Detect which cell encompasses the target text, then output its (x, y) center coordinate. 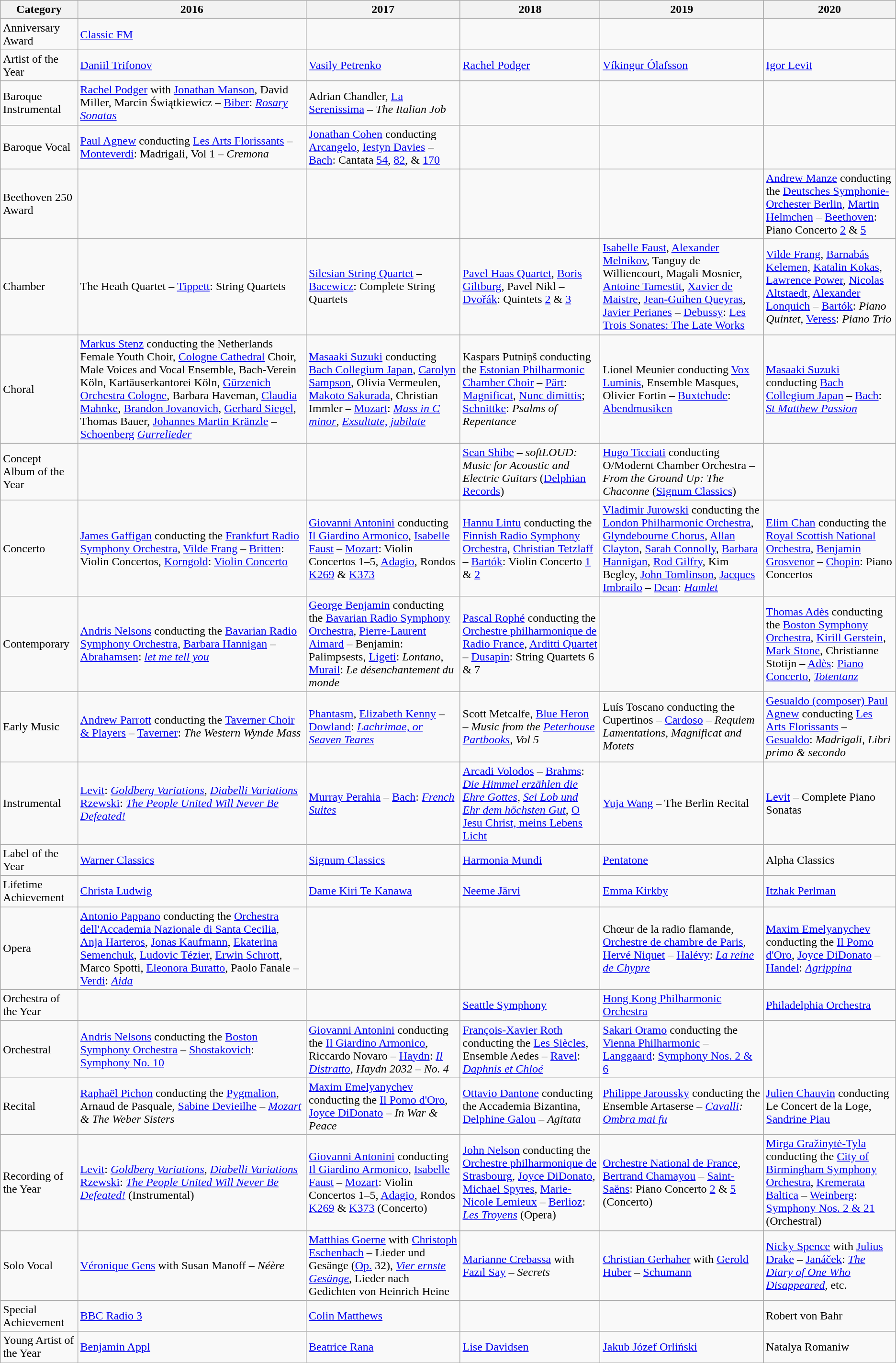
Beethoven 250 Award (39, 204)
Matthias Goerne with Christoph Eschenbach – Lieder und Gesänge (Op. 32), Vier ernste Gesänge, Lieder nach Gedichten von Heinrich Heine (383, 1265)
Phantasm, Elizabeth Kenny – Dowland: Lachrimae, or Seaven Teares (383, 726)
Giovanni Antonini conducting Il Giardino Armonico, Isabelle Faust – Mozart: Violin Concertos 1–5, Adagio, Rondos K269 & K373 (Concerto) (383, 1183)
Pascal Rophé conducting the Orchestre philharmonique de Radio France, Arditti Quartet – Dusapin: String Quartets 6 & 7 (530, 644)
Maxim Emelyanychev conducting the Il Pomo d'Oro, Joyce DiDonato – In War & Peace (383, 1106)
Sakari Oramo conducting the Vienna Philharmonic – Langgaard: Symphony Nos. 2 & 6 (682, 1049)
Orchestre National de France, Bertrand Chamayou – Saint-Saëns: Piano Concerto 2 & 5 (Concerto) (682, 1183)
Category (39, 10)
Warner Classics (191, 860)
Rachel Podger (530, 65)
Thomas Adès conducting the Boston Symphony Orchestra, Kirill Gerstein, Mark Stone, Christianne Stotijn – Adès: Piano Concerto, Totentanz (829, 644)
Baroque Instrumental (39, 103)
Andrew Manze conducting the Deutsches Symphonie-Orchester Berlin, Martin Helmchen – Beethoven: Piano Concerto 2 & 5 (829, 204)
Chœur de la radio flamande, Orchestre de chambre de Paris, Hervé Niquet – Halévy: La reine de Chypre (682, 949)
Hugo Ticciati conducting O/Modernt Chamber Orchestra – From the Ground Up: The Chaconne (Signum Classics) (682, 472)
2019 (682, 10)
Levit: Goldberg Variations, Diabelli Variations Rzewski: The People United Will Never Be Defeated! (Instrumental) (191, 1183)
Pavel Haas Quartet, Boris Giltburg, Pavel Nikl – Dvořák: Quintets 2 & 3 (530, 287)
Alpha Classics (829, 860)
Silesian String Quartet – Bacewicz: Complete String Quartets (383, 287)
Anniversary Award (39, 34)
Mirga Gražinytė-Tyla conducting the City of Birmingham Symphony Orchestra, Kremerata Baltica – Weinberg: Symphony Nos. 2 & 21 (Orchestral) (829, 1183)
Vilde Frang, Barnabás Kelemen, Katalin Kokas, Lawrence Power, Nicolas Altstaedt, Alexander Lonquich – Bartók: Piano Quintet, Veress: Piano Trio (829, 287)
Pentatone (682, 860)
Scott Metcalfe, Blue Heron – Music from the Peterhouse Partbooks, Vol 5 (530, 726)
Rachel Podger with Jonathan Manson, David Miller, Marcin Świątkiewicz – Biber: Rosary Sonatas (191, 103)
Levit – Complete Piano Sonatas (829, 803)
Christian Gerhaher with Gerold Huber – Schumann (682, 1265)
Levit: Goldberg Variations, Diabelli Variations Rzewski: The People United Will Never Be Defeated! (191, 803)
Andrew Parrott conducting the Taverner Choir & Players – Taverner: The Western Wynde Mass (191, 726)
Elim Chan conducting the Royal Scottish National Orchestra, Benjamin Grosvenor – Chopin: Piano Concertos (829, 548)
Concerto (39, 548)
François-Xavier Roth conducting the Les Siècles, Ensemble Aedes – Ravel: Daphnis et Chloé (530, 1049)
Raphaël Pichon conducting the Pygmalion, Arnaud de Pasquale, Sabine Devieilhe – Mozart & The Weber Sisters (191, 1106)
Natalya Romaniw (829, 1347)
Baroque Vocal (39, 147)
Orchestral (39, 1049)
Andris Nelsons conducting the Boston Symphony Orchestra – Shostakovich: Symphony No. 10 (191, 1049)
Concept Album of the Year (39, 472)
2020 (829, 10)
Orchestra of the Year (39, 1005)
Adrian Chandler, La Serenissima – The Italian Job (383, 103)
Sean Shibe – softLOUD: Music for Acoustic and Electric Guitars (Delphian Records) (530, 472)
Choral (39, 389)
Giovanni Antonini conducting the Il Giardino Armonico, Riccardo Novaro – Haydn: Il Distratto, Haydn 2032 – No. 4 (383, 1049)
Classic FM (191, 34)
Label of the Year (39, 860)
Signum Classics (383, 860)
James Gaffigan conducting the Frankfurt Radio Symphony Orchestra, Vilde Frang – Britten: Violin Concertos, Korngold: Violin Concerto (191, 548)
Giovanni Antonini conducting Il Giardino Armonico, Isabelle Faust – Mozart: Violin Concertos 1–5, Adagio, Rondos K269 & K373 (383, 548)
Hannu Lintu conducting the Finnish Radio Symphony Orchestra, Christian Tetzlaff – Bartók: Violin Concerto 1 & 2 (530, 548)
Neeme Järvi (530, 891)
Jonathan Cohen conducting Arcangelo, Iestyn Davies – Bach: Cantata 54, 82, & 170 (383, 147)
Ottavio Dantone conducting the Accademia Bizantina, Delphine Galou – Agitata (530, 1106)
Paul Agnew conducting Les Arts Florissants – Monteverdi: Madrigali, Vol 1 – Cremona (191, 147)
Lionel Meunier conducting Vox Luminis, Ensemble Masques, Olivier Fortin – Buxtehude: Abendmusiken (682, 389)
Hong Kong Philharmonic Orchestra (682, 1005)
Nicky Spence with Julius Drake – Janáček: The Diary of One Who Disappeared, etc. (829, 1265)
Julien Chauvin conducting Le Concert de la Loge, Sandrine Piau (829, 1106)
2017 (383, 10)
Yuja Wang – The Berlin Recital (682, 803)
Christa Ludwig (191, 891)
Daniil Trifonov (191, 65)
Colin Matthews (383, 1316)
Kaspars Putniņš conducting the Estonian Philharmonic Chamber Choir – Pärt: Magnificat, Nunc dimittis; Schnittke: Psalms of Repentance (530, 389)
Robert von Bahr (829, 1316)
Murray Perahia – Bach: French Suites (383, 803)
Chamber (39, 287)
Emma Kirkby (682, 891)
Artist of the Year (39, 65)
Recital (39, 1106)
Masaaki Suzuki conducting Bach Collegium Japan – Bach: St Matthew Passion (829, 389)
Itzhak Perlman (829, 891)
2016 (191, 10)
Arcadi Volodos – Brahms: Die Himmel erzählen die Ehre Gottes, Sei Lob und Ehr dem höchsten Gut, O Jesu Christ, meins Lebens Licht (530, 803)
Seattle Symphony (530, 1005)
Lise Davidsen (530, 1347)
Víkingur Ólafsson (682, 65)
Solo Vocal (39, 1265)
Marianne Crebassa with Fazıl Say – Secrets (530, 1265)
Beatrice Rana (383, 1347)
Jakub Józef Orliński (682, 1347)
Dame Kiri Te Kanawa (383, 891)
Gesualdo (composer) Paul Agnew conducting Les Arts Florissants – Gesualdo: Madrigali, Libri primo & secondo (829, 726)
Luís Toscano conducting the Cupertinos – Cardoso – Requiem Lamentations, Magnificat and Motets (682, 726)
Early Music (39, 726)
Maxim Emelyanychev conducting the Il Pomo d'Oro, Joyce DiDonato – Handel: Agrippina (829, 949)
Instrumental (39, 803)
Vasily Petrenko (383, 65)
2018 (530, 10)
Contemporary (39, 644)
Philadelphia Orchestra (829, 1005)
Véronique Gens with Susan Manoff – Néère (191, 1265)
Benjamin Appl (191, 1347)
The Heath Quartet – Tippett: String Quartets (191, 287)
BBC Radio 3 (191, 1316)
Lifetime Achievement (39, 891)
Harmonia Mundi (530, 860)
Special Achievement (39, 1316)
Recording of the Year (39, 1183)
Philippe Jaroussky conducting the Ensemble Artaserse – Cavalli: Ombra mai fu (682, 1106)
Opera (39, 949)
Igor Levit (829, 65)
Andris Nelsons conducting the Bavarian Radio Symphony Orchestra, Barbara Hannigan – Abrahamsen: let me tell you (191, 644)
Young Artist of the Year (39, 1347)
